Identify which cell holds the provided text, then report its (x, y) central coordinate. 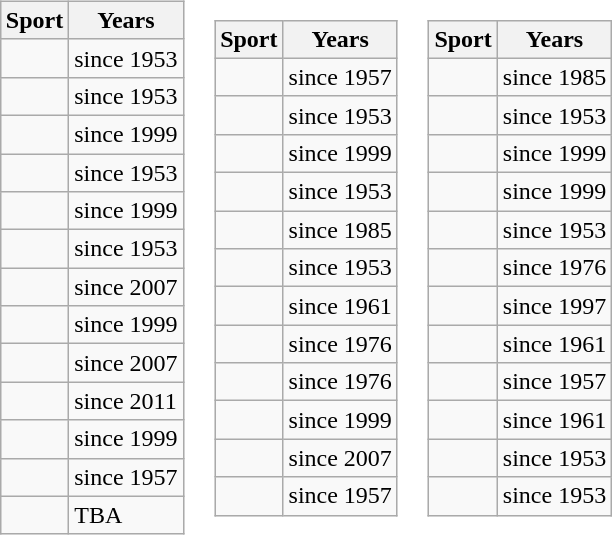
TBA (126, 515)
since 1997 (554, 306)
since 2011 (126, 401)
